Extract the (X, Y) coordinate from the center of the cell holding the provided text.  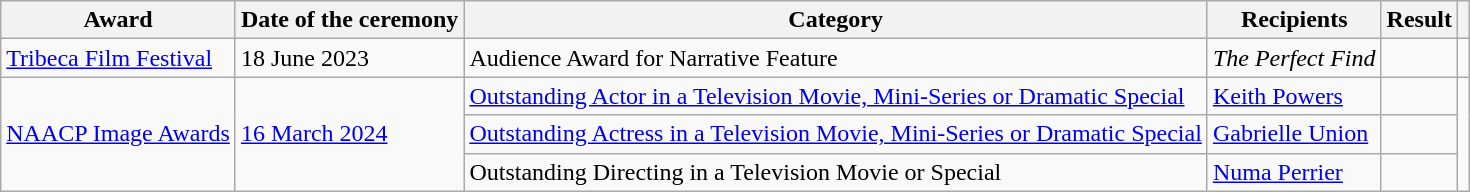
Category (836, 20)
Outstanding Directing in a Television Movie or Special (836, 172)
Date of the ceremony (350, 20)
The Perfect Find (1294, 58)
Keith Powers (1294, 96)
Outstanding Actress in a Television Movie, Mini-Series or Dramatic Special (836, 134)
Award (118, 20)
Audience Award for Narrative Feature (836, 58)
16 March 2024 (350, 134)
Result (1419, 20)
Recipients (1294, 20)
Outstanding Actor in a Television Movie, Mini-Series or Dramatic Special (836, 96)
18 June 2023 (350, 58)
NAACP Image Awards (118, 134)
Tribeca Film Festival (118, 58)
Numa Perrier (1294, 172)
Gabrielle Union (1294, 134)
